Find where the given text appears and provide that cell's center as (X, Y) coordinate. 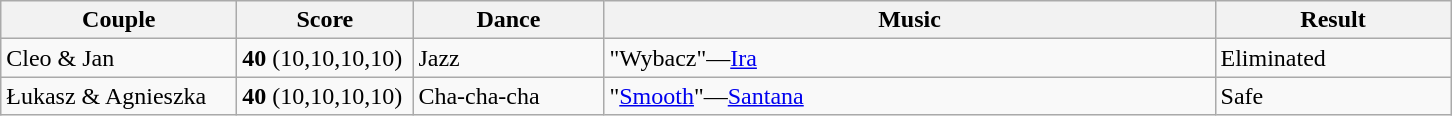
Score (325, 20)
Jazz (508, 58)
Music (910, 20)
Couple (119, 20)
"Smooth"—Santana (910, 96)
Dance (508, 20)
Safe (1333, 96)
"Wybacz"—Ira (910, 58)
Result (1333, 20)
Eliminated (1333, 58)
Cha-cha-cha (508, 96)
Cleo & Jan (119, 58)
Łukasz & Agnieszka (119, 96)
